Pinpoint the cell where the given text exists, returning its [X, Y] midpoint coordinate. 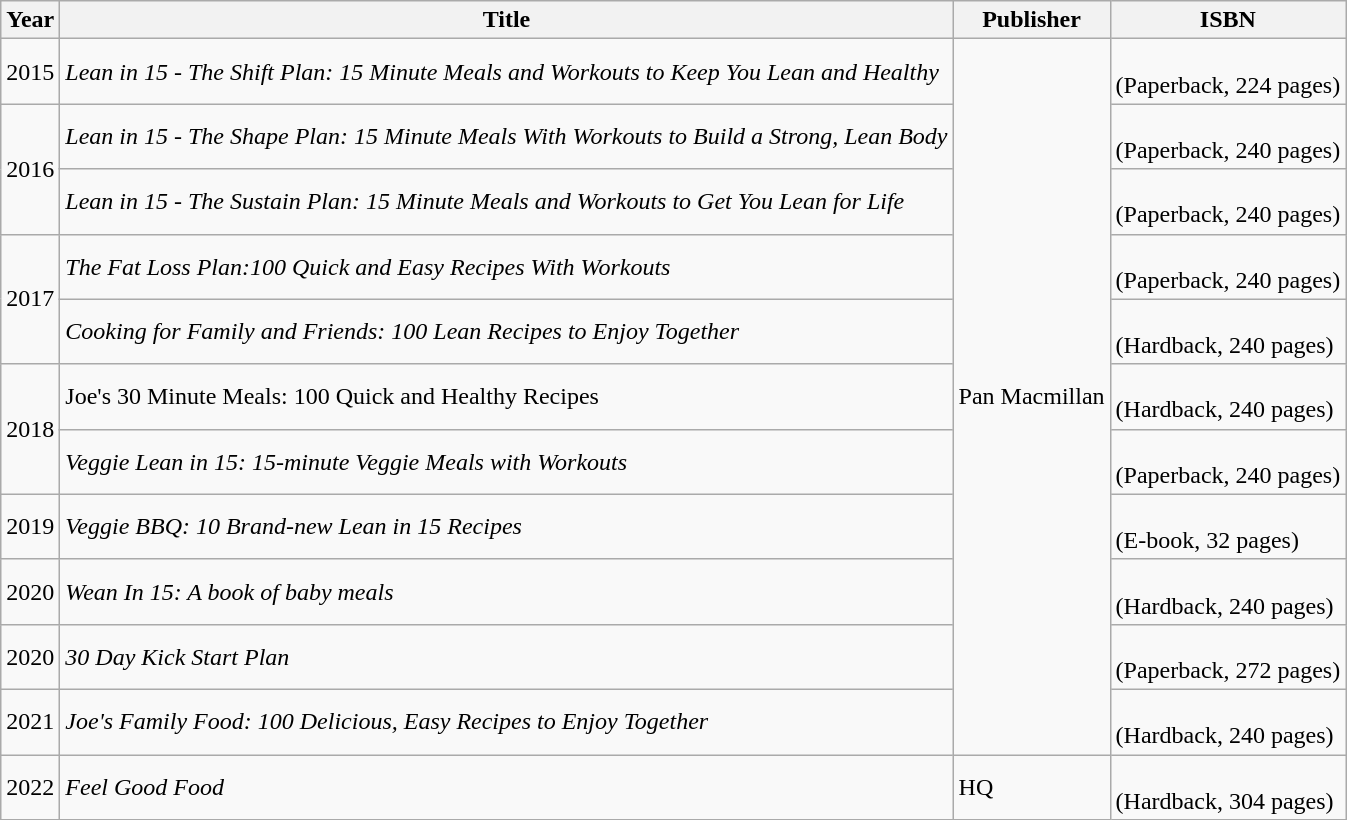
Veggie Lean in 15: 15-minute Veggie Meals with Workouts [506, 462]
Lean in 15 - The Sustain Plan: 15 Minute Meals and Workouts to Get You Lean for Life [506, 202]
(E-book, 32 pages) [1228, 526]
2021 [30, 722]
Title [506, 20]
Veggie BBQ: 10 Brand-new Lean in 15 Recipes [506, 526]
Joe's 30 Minute Meals: 100 Quick and Healthy Recipes [506, 396]
Lean in 15 - The Shift Plan: 15 Minute Meals and Workouts to Keep You Lean and Healthy [506, 72]
Cooking for Family and Friends: 100 Lean Recipes to Enjoy Together [506, 332]
Joe's Family Food: 100 Delicious, Easy Recipes to Enjoy Together [506, 722]
Wean In 15: A book of baby meals [506, 592]
Year [30, 20]
30 Day Kick Start Plan [506, 656]
HQ [1032, 786]
Pan Macmillan [1032, 397]
The Fat Loss Plan:100 Quick and Easy Recipes With Workouts [506, 266]
2017 [30, 299]
2022 [30, 786]
Publisher [1032, 20]
(Paperback, 224 pages) [1228, 72]
(Hardback, 304 pages) [1228, 786]
2018 [30, 429]
2015 [30, 72]
(Paperback, 272 pages) [1228, 656]
ISBN [1228, 20]
Lean in 15 - The Shape Plan: 15 Minute Meals With Workouts to Build a Strong, Lean Body [506, 136]
2019 [30, 526]
Feel Good Food [506, 786]
2016 [30, 169]
